For the text-containing cell, return its midpoint in [x, y] coordinate format. 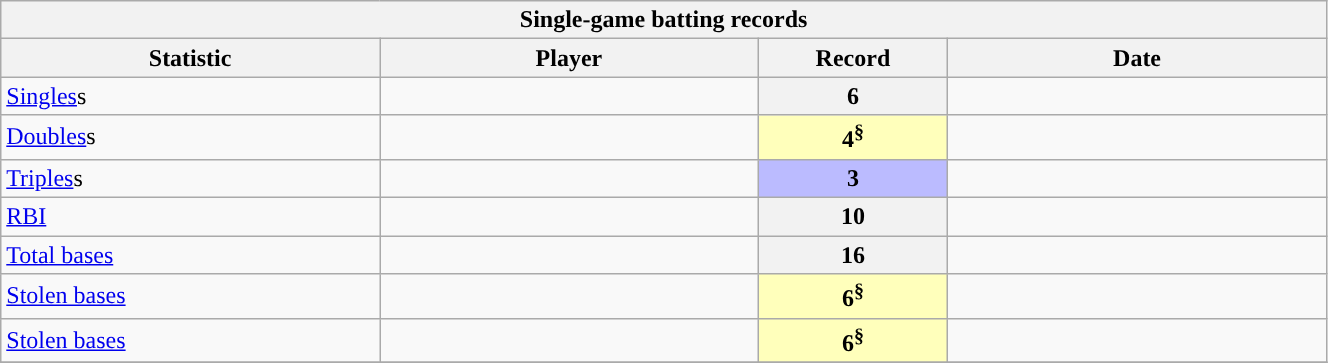
10 [852, 217]
Singless [190, 96]
6 [852, 96]
Doubless [190, 138]
4§ [852, 138]
Tripless [190, 178]
Date [1138, 58]
Total bases [190, 255]
3 [852, 178]
RBI [190, 217]
Statistic [190, 58]
Player [570, 58]
Single-game batting records [664, 20]
16 [852, 255]
Record [852, 58]
